Identify which cell holds the provided text, then report its [X, Y] central coordinate. 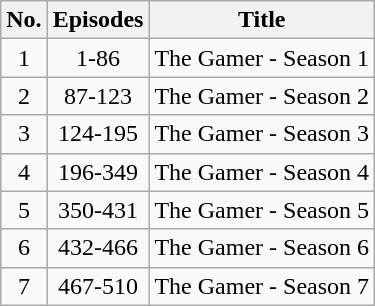
2 [24, 96]
5 [24, 210]
467-510 [98, 286]
The Gamer - Season 3 [262, 134]
Episodes [98, 20]
The Gamer - Season 1 [262, 58]
350-431 [98, 210]
6 [24, 248]
4 [24, 172]
The Gamer - Season 5 [262, 210]
The Gamer - Season 6 [262, 248]
196-349 [98, 172]
Title [262, 20]
The Gamer - Season 2 [262, 96]
The Gamer - Season 7 [262, 286]
124-195 [98, 134]
87-123 [98, 96]
The Gamer - Season 4 [262, 172]
7 [24, 286]
No. [24, 20]
1-86 [98, 58]
432-466 [98, 248]
1 [24, 58]
3 [24, 134]
